Determine the [X, Y] coordinate at the center of the cell enclosing the given text.  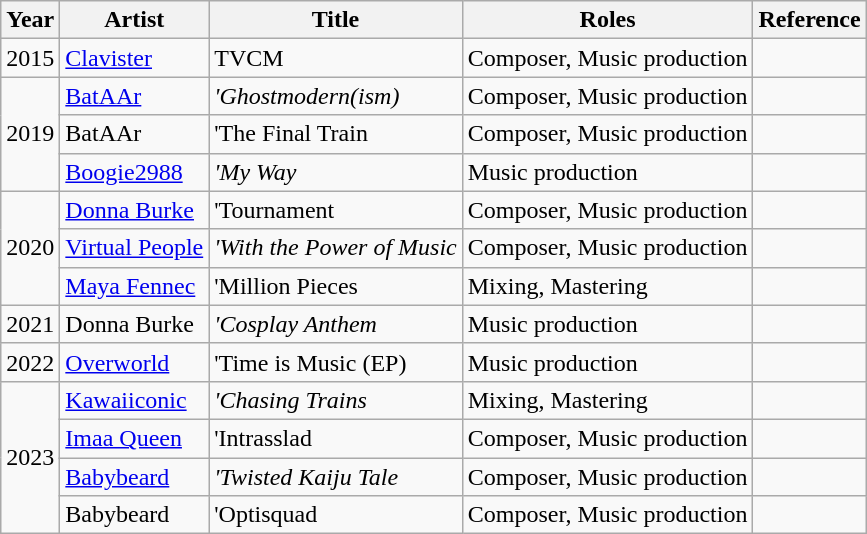
Overworld [134, 362]
'Ghostmodern(ism) [336, 96]
2020 [30, 248]
'Tournament [336, 210]
Title [336, 20]
Reference [810, 20]
'With the Power of Music [336, 248]
'Intrasslad [336, 438]
Kawaiiconic [134, 400]
'Million Pieces [336, 286]
2015 [30, 58]
Maya Fennec [134, 286]
Clavister [134, 58]
Year [30, 20]
TVCM [336, 58]
Virtual People [134, 248]
'The Final Train [336, 134]
Roles [608, 20]
2022 [30, 362]
2021 [30, 324]
'Cosplay Anthem [336, 324]
'Time is Music (EP) [336, 362]
2023 [30, 457]
Boogie2988 [134, 172]
Artist [134, 20]
'Chasing Trains [336, 400]
2019 [30, 134]
'My Way [336, 172]
'Twisted Kaiju Tale [336, 477]
Imaa Queen [134, 438]
'Optisquad [336, 515]
